Search for the cell housing the specified text and yield its (X, Y) center coordinate. 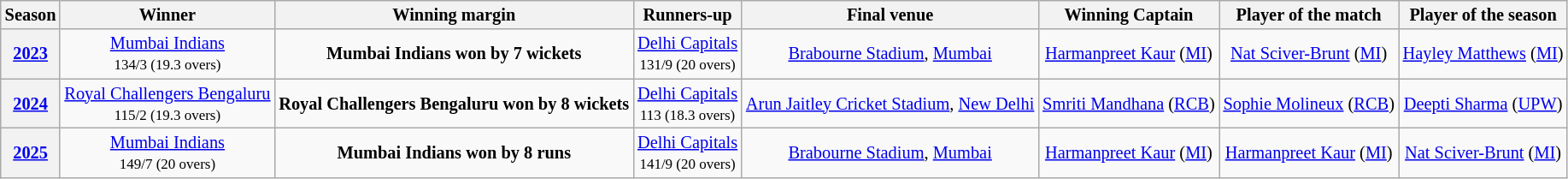
Royal Challengers Bengaluru won by 8 wickets (454, 104)
2023 (31, 54)
Delhi Capitals131/9 (20 overs) (687, 54)
Deepti Sharma (UPW) (1483, 104)
Runners-up (687, 15)
Mumbai Indians149/7 (20 overs) (167, 152)
2024 (31, 104)
Player of the season (1483, 15)
Player of the match (1309, 15)
Hayley Matthews (MI) (1483, 54)
Season (31, 15)
2025 (31, 152)
Delhi Capitals113 (18.3 overs) (687, 104)
Mumbai Indians won by 8 runs (454, 152)
Smriti Mandhana (RCB) (1128, 104)
Winning margin (454, 15)
Mumbai Indians134/3 (19.3 overs) (167, 54)
Arun Jaitley Cricket Stadium, New Delhi (890, 104)
Winning Captain (1128, 15)
Final venue (890, 15)
Mumbai Indians won by 7 wickets (454, 54)
Winner (167, 15)
Sophie Molineux (RCB) (1309, 104)
Delhi Capitals141/9 (20 overs) (687, 152)
Royal Challengers Bengaluru115/2 (19.3 overs) (167, 104)
